Scan for the cell matching the given text and deliver its [x, y] coordinate at center. 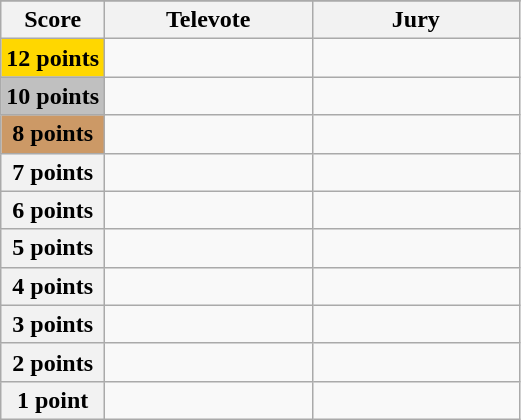
Televote [209, 20]
2 points [53, 362]
4 points [53, 286]
3 points [53, 324]
5 points [53, 248]
6 points [53, 210]
8 points [53, 134]
1 point [53, 400]
12 points [53, 58]
10 points [53, 96]
Jury [416, 20]
Score [53, 20]
7 points [53, 172]
